Return the (x, y) coordinate for the center point of the cell that contains the specified text.  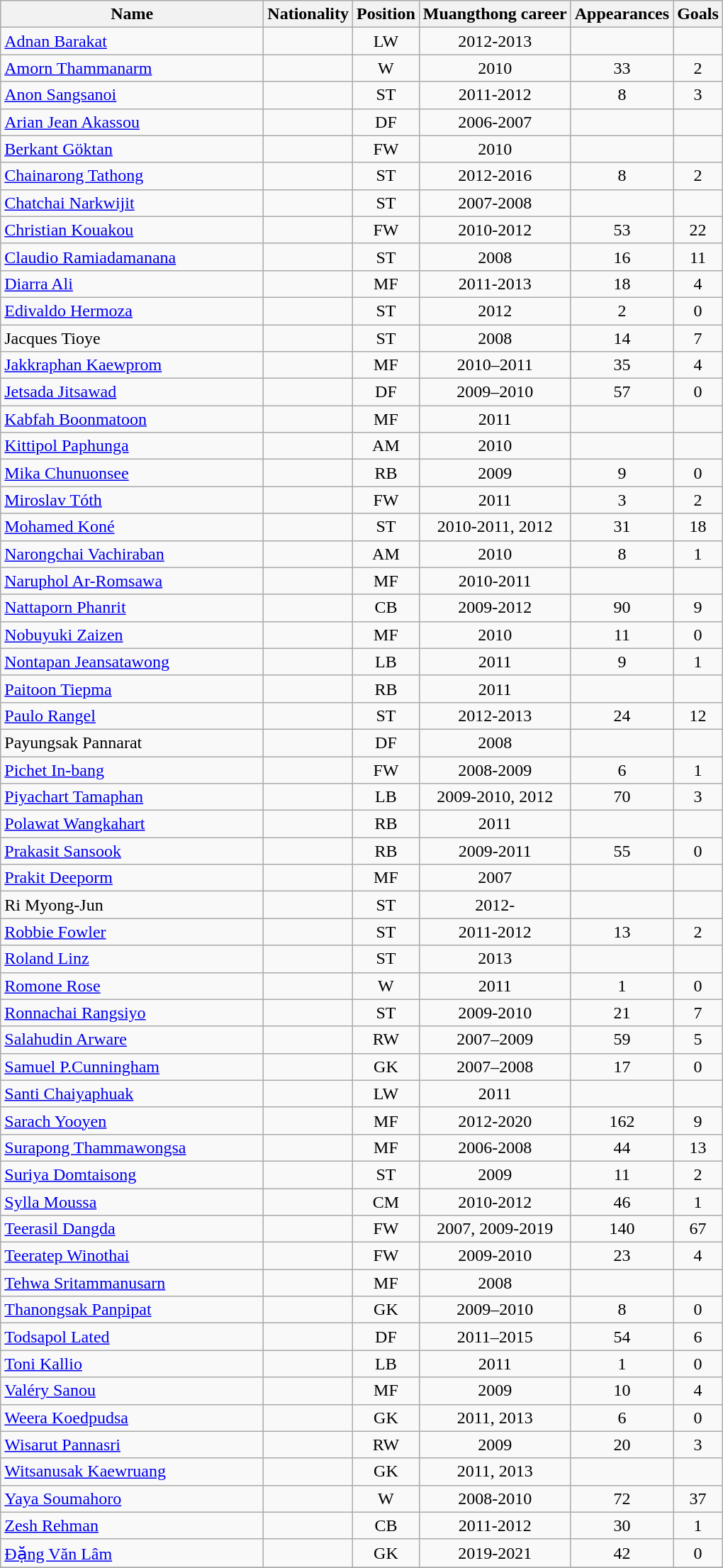
Sarach Yooyen (132, 1121)
2009-2011 (495, 851)
2006-2007 (495, 122)
Prakasit Sansook (132, 851)
Position (386, 14)
Anon Sangsanoi (132, 95)
2010-2011 (495, 581)
Teerasil Dangda (132, 1229)
54 (622, 1337)
Salahudin Arware (132, 1040)
Toni Kallio (132, 1364)
2010–2011 (495, 365)
Naruphol Ar-Romsawa (132, 581)
2007–2008 (495, 1067)
2010-2011, 2012 (495, 527)
14 (622, 338)
72 (622, 1499)
Sylla Moussa (132, 1202)
Miroslav Tóth (132, 500)
70 (622, 797)
Romone Rose (132, 986)
2007–2009 (495, 1040)
Berkant Göktan (132, 149)
162 (622, 1121)
57 (622, 392)
Ri Myong-Jun (132, 905)
2007 (495, 878)
59 (622, 1040)
Nationality (308, 14)
2019-2021 (495, 1553)
140 (622, 1229)
16 (622, 257)
Suriya Domtaisong (132, 1174)
Jetsada Jitsawad (132, 392)
90 (622, 608)
Roland Linz (132, 959)
Samuel P.Cunningham (132, 1067)
Narongchai Vachiraban (132, 554)
10 (622, 1391)
Chatchai Narkwijit (132, 203)
Edivaldo Hermoza (132, 311)
2009-2010, 2012 (495, 797)
Santi Chaiyaphuak (132, 1094)
CM (386, 1202)
Valéry Sanou (132, 1391)
2008-2010 (495, 1499)
Surapong Thammawongsa (132, 1147)
Name (132, 14)
46 (622, 1202)
Jacques Tioye (132, 338)
Robbie Fowler (132, 932)
Kittipol Paphunga (132, 446)
Nattaporn Phanrit (132, 608)
Pichet In-bang (132, 769)
17 (622, 1067)
Chainarong Tathong (132, 176)
2006-2008 (495, 1147)
2013 (495, 959)
Yaya Soumahoro (132, 1499)
2012-2016 (495, 176)
Teeratep Winothai (132, 1256)
33 (622, 68)
Christian Kouakou (132, 230)
22 (698, 230)
2009-2012 (495, 608)
30 (622, 1525)
Polawat Wangkahart (132, 824)
12 (698, 716)
23 (622, 1256)
Nontapan Jeansatawong (132, 662)
Zesh Rehman (132, 1525)
Goals (698, 14)
Payungsak Pannarat (132, 743)
Thanongsak Panpipat (132, 1310)
Muangthong career (495, 14)
53 (622, 230)
Todsapol Lated (132, 1337)
Arian Jean Akassou (132, 122)
42 (622, 1553)
55 (622, 851)
Mika Chunuonsee (132, 473)
2008-2009 (495, 769)
2007, 2009-2019 (495, 1229)
5 (698, 1040)
Weera Koedpudsa (132, 1418)
Wisarut Pannasri (132, 1445)
2012-2020 (495, 1121)
44 (622, 1147)
21 (622, 1013)
Nobuyuki Zaizen (132, 635)
Prakit Deeporm (132, 878)
Piyachart Tamaphan (132, 797)
Amorn Thammanarm (132, 68)
Witsanusak Kaewruang (132, 1472)
Claudio Ramiadamanana (132, 257)
Đặng Văn Lâm (132, 1553)
Paulo Rangel (132, 716)
37 (698, 1499)
Adnan Barakat (132, 41)
Tehwa Sritammanusarn (132, 1283)
Paitoon Tiepma (132, 689)
2011-2013 (495, 284)
67 (698, 1229)
Diarra Ali (132, 284)
24 (622, 716)
31 (622, 527)
2012- (495, 905)
2011–2015 (495, 1337)
Appearances (622, 14)
2007-2008 (495, 203)
Kabfah Boonmatoon (132, 419)
Mohamed Koné (132, 527)
35 (622, 365)
20 (622, 1445)
Ronnachai Rangsiyo (132, 1013)
Jakkraphan Kaewprom (132, 365)
2012 (495, 311)
